Return the [X, Y] coordinate for the center point of the cell that contains the specified text.  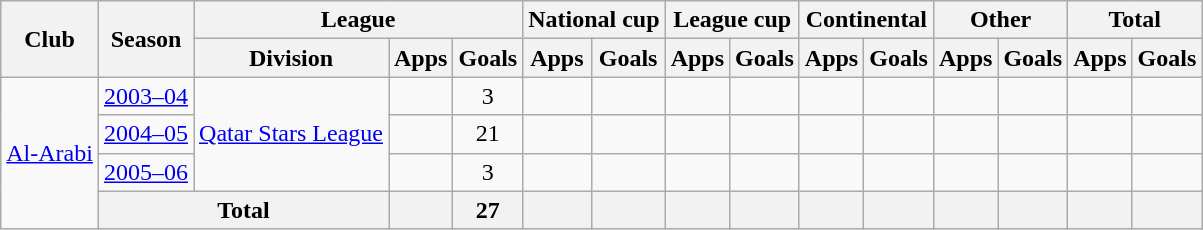
Continental [866, 20]
Al-Arabi [50, 153]
Other [1000, 20]
2003–04 [146, 96]
Club [50, 39]
21 [488, 134]
2004–05 [146, 134]
27 [488, 210]
Season [146, 39]
League [358, 20]
National cup [594, 20]
League cup [732, 20]
Qatar Stars League [292, 134]
Division [292, 58]
2005–06 [146, 172]
